Provide the [x, y] coordinate of the cell's center where the given text is located.  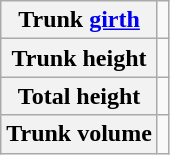
Total height [80, 96]
Trunk volume [80, 134]
Trunk girth [80, 20]
Trunk height [80, 58]
